For the text-containing cell, return its midpoint in (x, y) coordinate format. 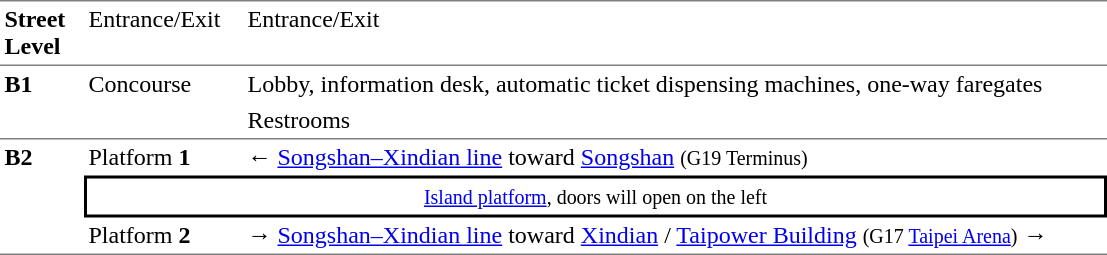
Island platform, doors will open on the left (596, 197)
Concourse (164, 103)
B1 (42, 103)
Restrooms (675, 121)
← Songshan–Xindian line toward Songshan (G19 Terminus) (675, 158)
Street Level (42, 33)
Platform 1 (164, 158)
Lobby, information desk, automatic ticket dispensing machines, one-way faregates (675, 84)
